Scan for the cell matching the given text and deliver its (x, y) coordinate at center. 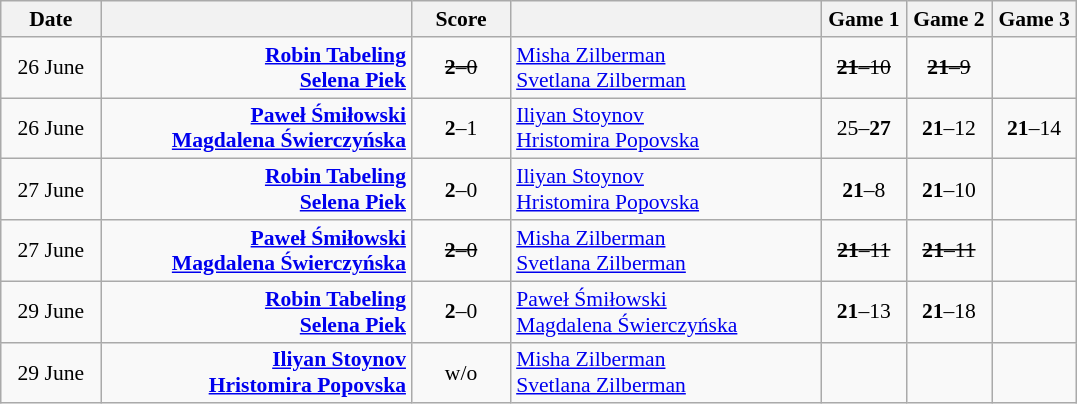
Game 2 (948, 19)
21–8 (864, 190)
25–27 (864, 128)
21–12 (948, 128)
Game 1 (864, 19)
Score (461, 19)
2–1 (461, 128)
Game 3 (1034, 19)
Date (51, 19)
21–9 (948, 68)
21–18 (948, 312)
w/o (461, 372)
21–14 (1034, 128)
21–13 (864, 312)
